Detect which cell encompasses the target text, then output its (X, Y) center coordinate. 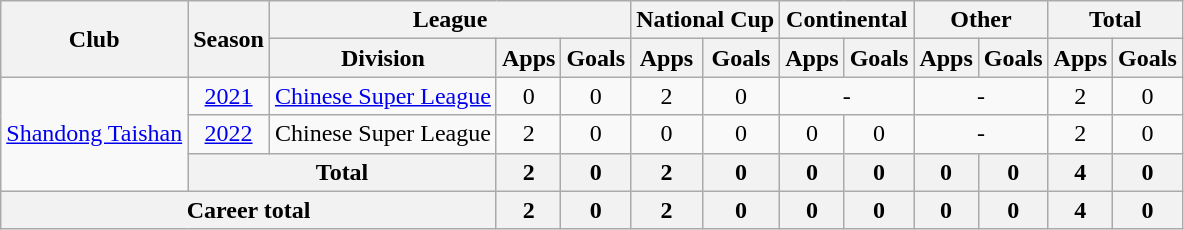
Club (94, 39)
Division (382, 58)
Other (981, 20)
Career total (249, 210)
Continental (847, 20)
League (450, 20)
Season (229, 39)
2022 (229, 134)
2021 (229, 96)
Shandong Taishan (94, 134)
National Cup (706, 20)
